Find where the given text appears and provide that cell's center as [X, Y] coordinate. 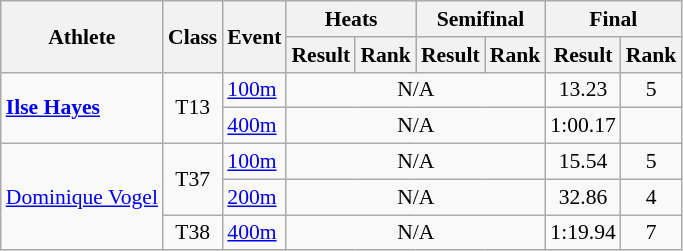
1:00.17 [582, 126]
Semifinal [480, 19]
Ilse Hayes [82, 108]
15.54 [582, 162]
Event [254, 36]
200m [254, 197]
Heats [350, 19]
T38 [192, 233]
13.23 [582, 90]
Final [613, 19]
T37 [192, 180]
Athlete [82, 36]
Class [192, 36]
32.86 [582, 197]
Dominique Vogel [82, 198]
1:19.94 [582, 233]
4 [652, 197]
T13 [192, 108]
7 [652, 233]
